Pinpoint the cell where the given text exists, returning its (x, y) midpoint coordinate. 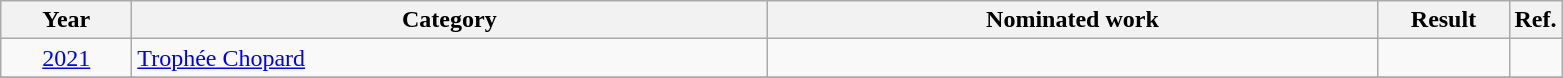
Trophée Chopard (450, 58)
Result (1444, 20)
Ref. (1536, 20)
Category (450, 20)
Year (66, 20)
Nominated work (1072, 20)
2021 (66, 58)
